Pinpoint the cell where the given text exists, returning its [x, y] midpoint coordinate. 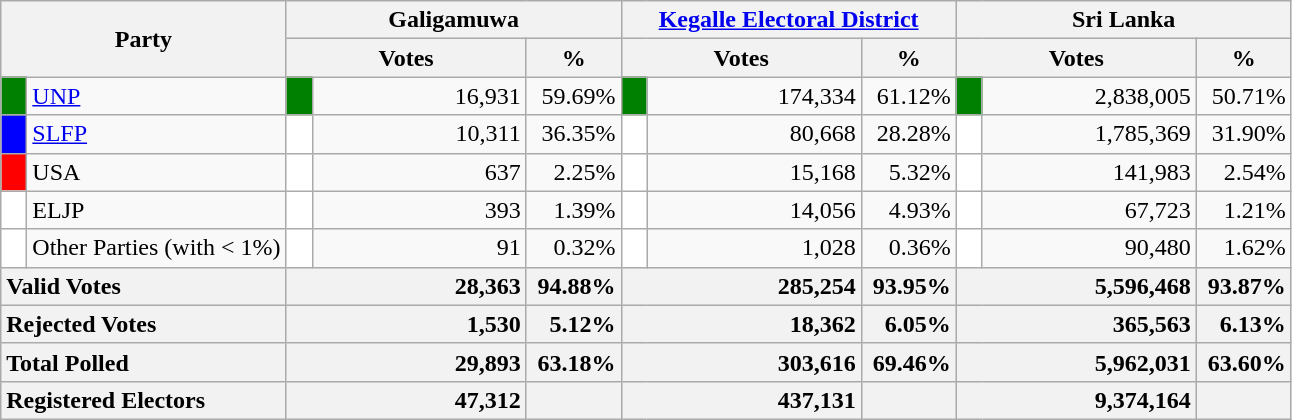
69.46% [908, 362]
Party [144, 39]
29,893 [406, 362]
5,596,468 [1076, 286]
2,838,005 [1089, 96]
285,254 [741, 286]
36.35% [574, 134]
10,311 [419, 134]
90,480 [1089, 248]
80,668 [754, 134]
63.18% [574, 362]
1.62% [1244, 248]
ELJP [156, 210]
93.95% [908, 286]
59.69% [574, 96]
Kegalle Electoral District [788, 20]
67,723 [1089, 210]
5,962,031 [1076, 362]
1,530 [406, 324]
63.60% [1244, 362]
437,131 [741, 400]
SLFP [156, 134]
91 [419, 248]
6.13% [1244, 324]
94.88% [574, 286]
16,931 [419, 96]
31.90% [1244, 134]
6.05% [908, 324]
15,168 [754, 172]
1,785,369 [1089, 134]
Other Parties (with < 1%) [156, 248]
141,983 [1089, 172]
0.32% [574, 248]
50.71% [1244, 96]
28.28% [908, 134]
UNP [156, 96]
93.87% [1244, 286]
637 [419, 172]
2.25% [574, 172]
1.39% [574, 210]
47,312 [406, 400]
393 [419, 210]
1,028 [754, 248]
Registered Electors [144, 400]
61.12% [908, 96]
365,563 [1076, 324]
1.21% [1244, 210]
303,616 [741, 362]
Sri Lanka [1124, 20]
Total Polled [144, 362]
Rejected Votes [144, 324]
Galigamuwa [454, 20]
9,374,164 [1076, 400]
0.36% [908, 248]
2.54% [1244, 172]
Valid Votes [144, 286]
14,056 [754, 210]
USA [156, 172]
5.32% [908, 172]
4.93% [908, 210]
28,363 [406, 286]
5.12% [574, 324]
174,334 [754, 96]
18,362 [741, 324]
